Determine the (X, Y) coordinate at the center of the cell enclosing the given text.  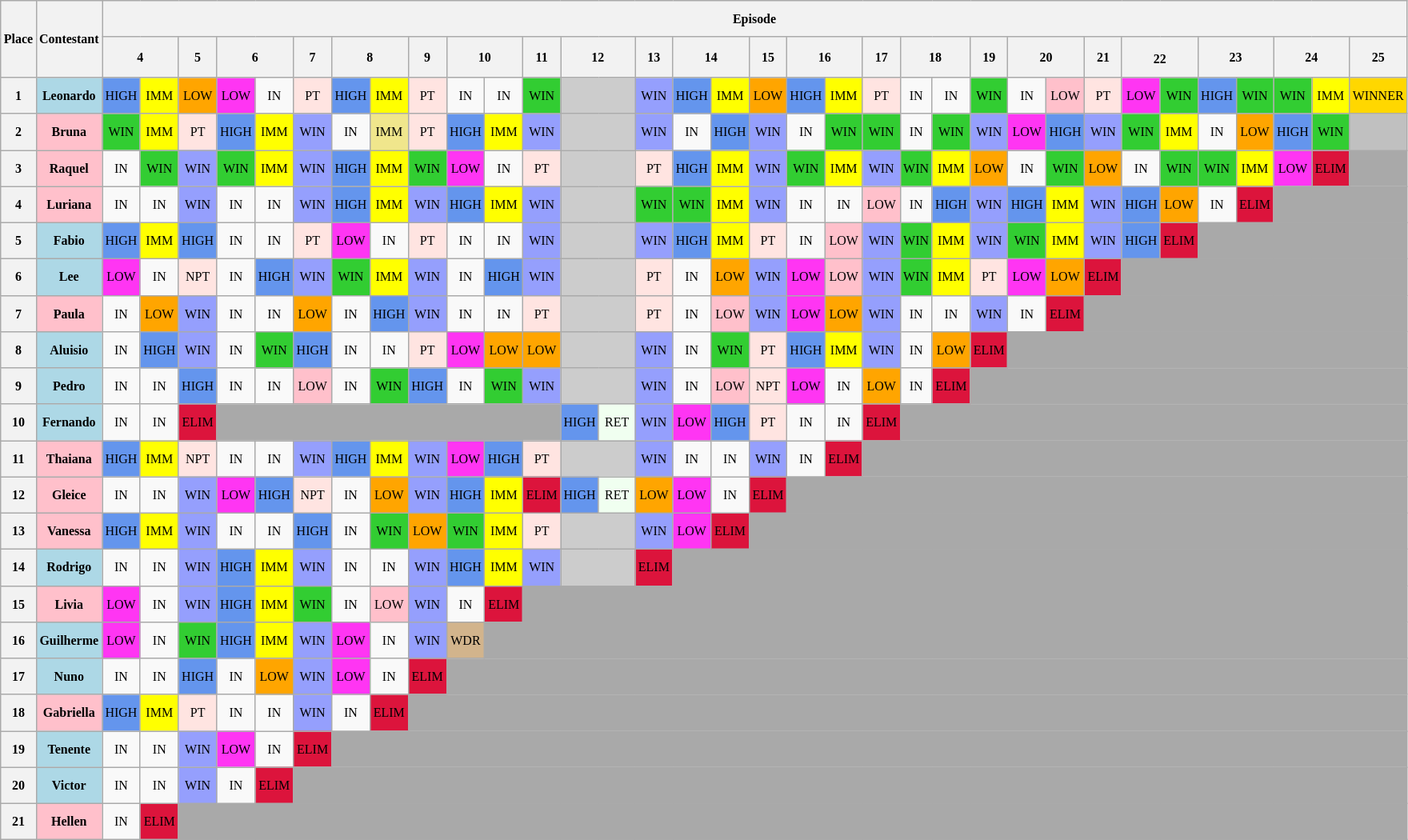
Leonardo (69, 94)
22 (1160, 58)
Episode (755, 18)
Gabriella (69, 712)
Victor (69, 786)
Livia (69, 603)
Guilherme (69, 640)
Luriana (69, 205)
Contestant (69, 38)
2 (18, 131)
Nuno (69, 675)
Aluisio (69, 349)
Pedro (69, 386)
WDR (466, 640)
Fernando (69, 422)
Rodrigo (69, 566)
24 (1312, 58)
Hellen (69, 821)
Lee (69, 277)
Raquel (69, 168)
25 (1378, 58)
Paula (69, 314)
Tenente (69, 749)
1 (18, 94)
Thaiana (69, 458)
WINNER (1378, 94)
23 (1235, 58)
Gleice (69, 494)
Fabio (69, 240)
3 (18, 168)
Bruna (69, 131)
Vanessa (69, 531)
Place (18, 38)
